Scan for the cell matching the given text and deliver its [x, y] coordinate at center. 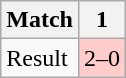
Match [40, 20]
Result [40, 58]
2–0 [102, 58]
1 [102, 20]
